Identify which cell holds the provided text, then report its [x, y] central coordinate. 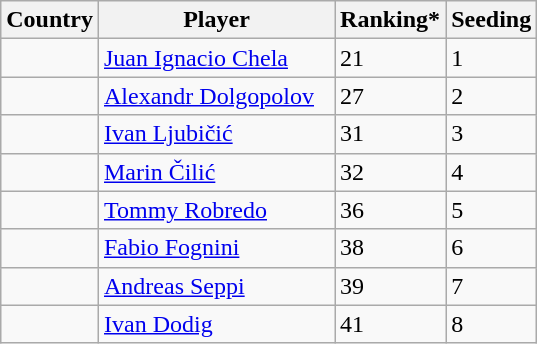
Marin Čilić [216, 172]
Tommy Robredo [216, 210]
39 [390, 286]
Ranking* [390, 20]
21 [390, 58]
Juan Ignacio Chela [216, 58]
31 [390, 134]
Fabio Fognini [216, 248]
5 [492, 210]
36 [390, 210]
Alexandr Dolgopolov [216, 96]
4 [492, 172]
3 [492, 134]
Ivan Dodig [216, 324]
27 [390, 96]
32 [390, 172]
Andreas Seppi [216, 286]
8 [492, 324]
Country [50, 20]
41 [390, 324]
Seeding [492, 20]
7 [492, 286]
Ivan Ljubičić [216, 134]
6 [492, 248]
1 [492, 58]
38 [390, 248]
Player [216, 20]
2 [492, 96]
